Return [x, y] of the center of cell containing provided text 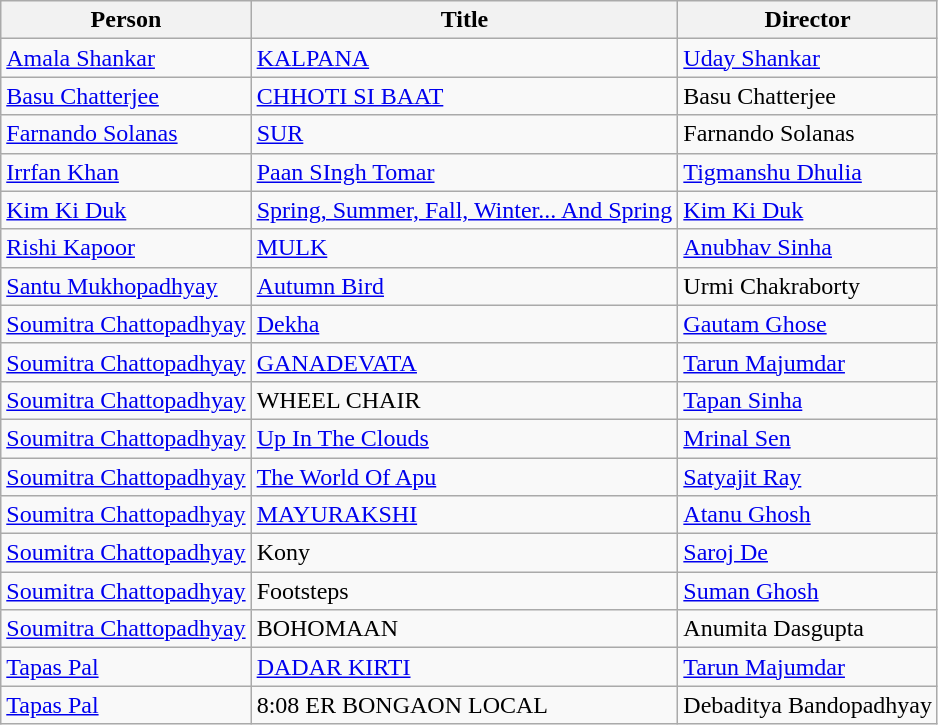
Satyajit Ray [808, 477]
Person [126, 20]
DADAR KIRTI [464, 667]
WHEEL CHAIR [464, 400]
Tapan Sinha [808, 400]
Debaditya Bandopadhyay [808, 705]
Suman Ghosh [808, 591]
Rishi Kapoor [126, 248]
Mrinal Sen [808, 438]
Gautam Ghose [808, 324]
Spring, Summer, Fall, Winter... And Spring [464, 210]
Urmi Chakraborty [808, 286]
Amala Shankar [126, 58]
CHHOTI SI BAAT [464, 96]
Anumita Dasgupta [808, 629]
SUR [464, 134]
Director [808, 20]
MAYURAKSHI [464, 515]
Irrfan Khan [126, 172]
GANADEVATA [464, 362]
Up In The Clouds [464, 438]
Saroj De [808, 553]
MULK [464, 248]
Kony [464, 553]
Title [464, 20]
Anubhav Sinha [808, 248]
BOHOMAAN [464, 629]
Paan SIngh Tomar [464, 172]
KALPANA [464, 58]
Autumn Bird [464, 286]
Dekha [464, 324]
Atanu Ghosh [808, 515]
Uday Shankar [808, 58]
The World Of Apu [464, 477]
8:08 ER BONGAON LOCAL [464, 705]
Santu Mukhopadhyay [126, 286]
Tigmanshu Dhulia [808, 172]
Footsteps [464, 591]
